Return [x, y] of the center of cell containing provided text 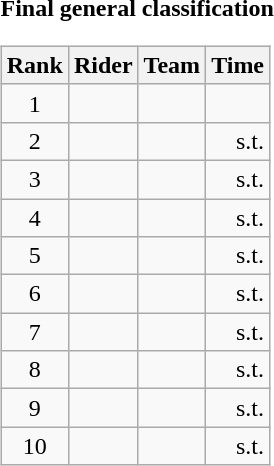
8 [34, 370]
Team [172, 65]
Time [238, 65]
Rider [103, 65]
3 [34, 179]
5 [34, 256]
6 [34, 294]
10 [34, 446]
Rank [34, 65]
7 [34, 332]
9 [34, 408]
4 [34, 217]
2 [34, 141]
1 [34, 103]
